Search for the cell housing the specified text and yield its [X, Y] center coordinate. 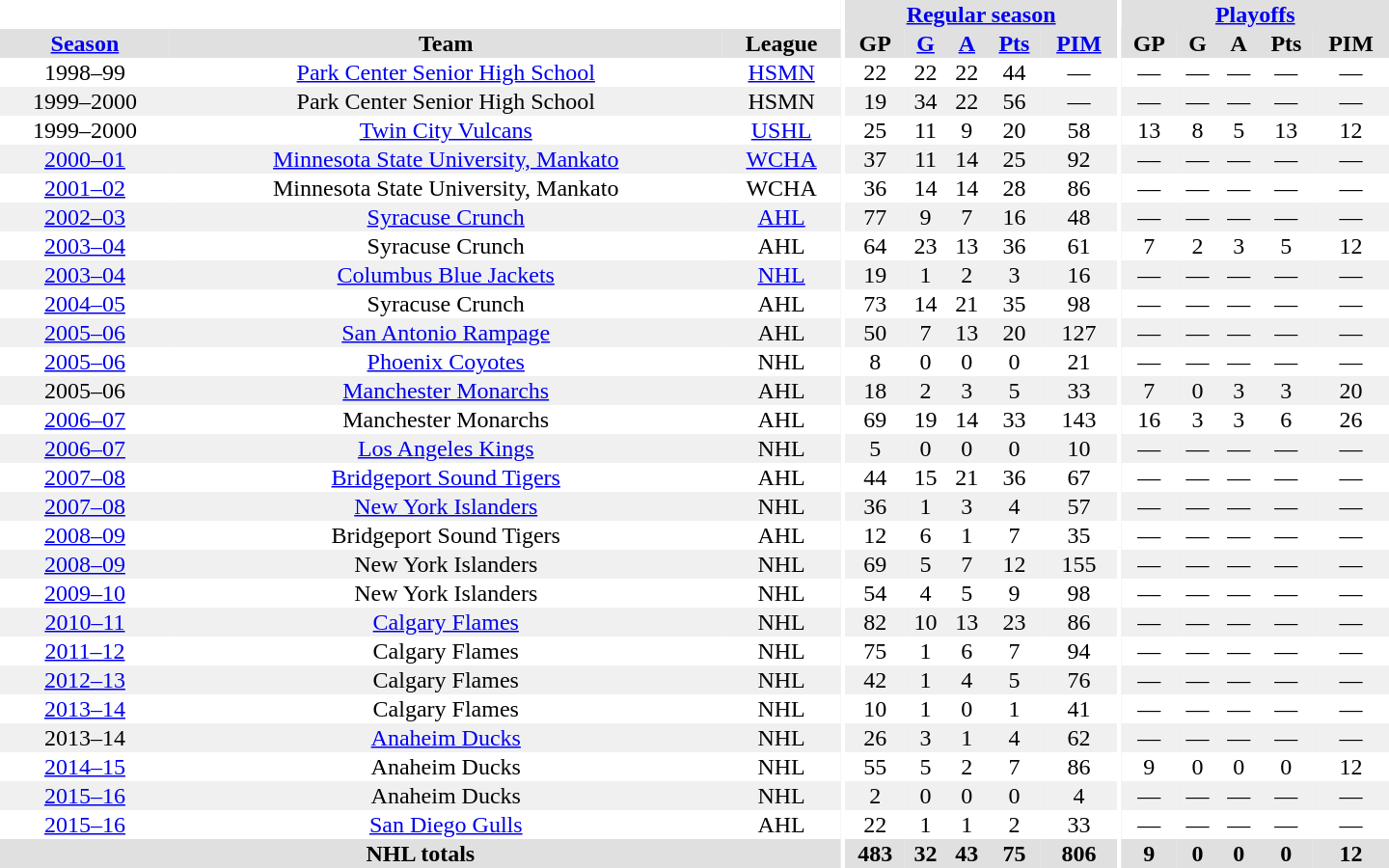
127 [1078, 333]
2002–03 [85, 217]
San Diego Gulls [446, 825]
806 [1078, 854]
Season [85, 43]
94 [1078, 651]
67 [1078, 477]
Regular season [980, 14]
55 [875, 767]
143 [1078, 420]
San Antonio Rampage [446, 333]
77 [875, 217]
Los Angeles Kings [446, 448]
League [781, 43]
USHL [781, 130]
43 [967, 854]
34 [926, 101]
NHL totals [421, 854]
54 [875, 593]
76 [1078, 680]
56 [1015, 101]
Team [446, 43]
Columbus Blue Jackets [446, 275]
18 [875, 391]
2010–11 [85, 622]
2004–05 [85, 304]
15 [926, 477]
62 [1078, 738]
155 [1078, 564]
2001–02 [85, 188]
Playoffs [1256, 14]
57 [1078, 506]
483 [875, 854]
28 [1015, 188]
82 [875, 622]
41 [1078, 709]
1998–99 [85, 72]
61 [1078, 246]
58 [1078, 130]
50 [875, 333]
2000–01 [85, 159]
2014–15 [85, 767]
37 [875, 159]
92 [1078, 159]
Phoenix Coyotes [446, 362]
32 [926, 854]
48 [1078, 217]
2009–10 [85, 593]
2011–12 [85, 651]
Twin City Vulcans [446, 130]
42 [875, 680]
73 [875, 304]
2012–13 [85, 680]
64 [875, 246]
